Determine the [X, Y] coordinate at the center of the cell enclosing the given text.  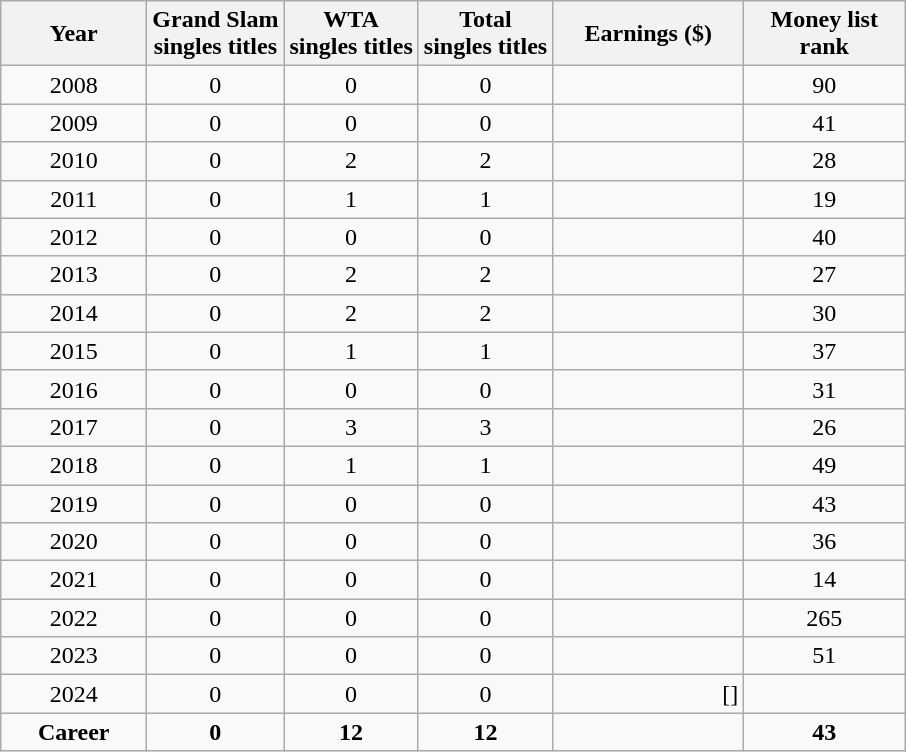
2015 [74, 351]
30 [824, 313]
[] [648, 694]
2010 [74, 161]
2022 [74, 618]
27 [824, 275]
265 [824, 618]
Year [74, 34]
41 [824, 123]
Career [74, 732]
36 [824, 542]
2012 [74, 237]
37 [824, 351]
14 [824, 580]
31 [824, 389]
26 [824, 427]
2020 [74, 542]
Earnings ($) [648, 34]
2013 [74, 275]
2011 [74, 199]
2016 [74, 389]
2014 [74, 313]
90 [824, 85]
40 [824, 237]
2009 [74, 123]
2017 [74, 427]
Totalsingles titles [485, 34]
2021 [74, 580]
2024 [74, 694]
2018 [74, 465]
49 [824, 465]
19 [824, 199]
Money list rank [824, 34]
2023 [74, 656]
2019 [74, 503]
WTA singles titles [351, 34]
51 [824, 656]
2008 [74, 85]
28 [824, 161]
Grand Slamsingles titles [216, 34]
